Search for the cell housing the specified text and yield its [x, y] center coordinate. 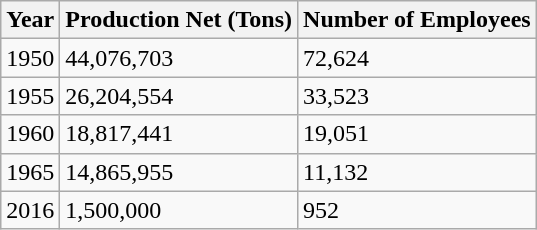
18,817,441 [179, 134]
1960 [30, 134]
Number of Employees [418, 20]
2016 [30, 210]
14,865,955 [179, 172]
Year [30, 20]
1955 [30, 96]
1965 [30, 172]
952 [418, 210]
1,500,000 [179, 210]
33,523 [418, 96]
1950 [30, 58]
19,051 [418, 134]
72,624 [418, 58]
11,132 [418, 172]
44,076,703 [179, 58]
26,204,554 [179, 96]
Production Net (Tons) [179, 20]
